Return (X, Y) of the center of cell containing provided text 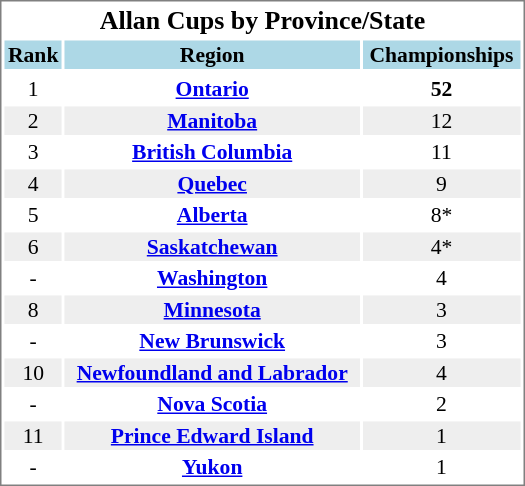
Saskatchewan (212, 246)
6 (32, 246)
Prince Edward Island (212, 436)
10 (32, 372)
British Columbia (212, 152)
Alberta (212, 215)
9 (441, 184)
Quebec (212, 184)
Newfoundland and Labrador (212, 372)
Manitoba (212, 120)
Allan Cups by Province/State (262, 20)
Region (212, 54)
New Brunswick (212, 341)
8 (32, 310)
5 (32, 215)
12 (441, 120)
Championships (441, 54)
52 (441, 89)
Washington (212, 278)
Rank (32, 54)
Nova Scotia (212, 404)
8* (441, 215)
4* (441, 246)
Minnesota (212, 310)
Ontario (212, 89)
Yukon (212, 467)
